Pinpoint the cell where the given text exists, returning its (X, Y) midpoint coordinate. 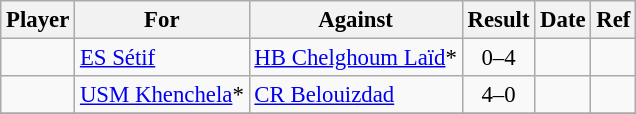
ES Sétif (162, 58)
CR Belouizdad (356, 95)
HB Chelghoum Laïd* (356, 58)
USM Khenchela* (162, 95)
0–4 (498, 58)
Date (563, 20)
Against (356, 20)
For (162, 20)
Result (498, 20)
Player (38, 20)
Ref (614, 20)
4–0 (498, 95)
